Detect which cell encompasses the target text, then output its (x, y) center coordinate. 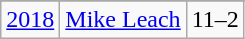
Mike Leach (123, 20)
11–2 (215, 20)
2018 (30, 20)
